Return (x, y) of the center of cell containing provided text 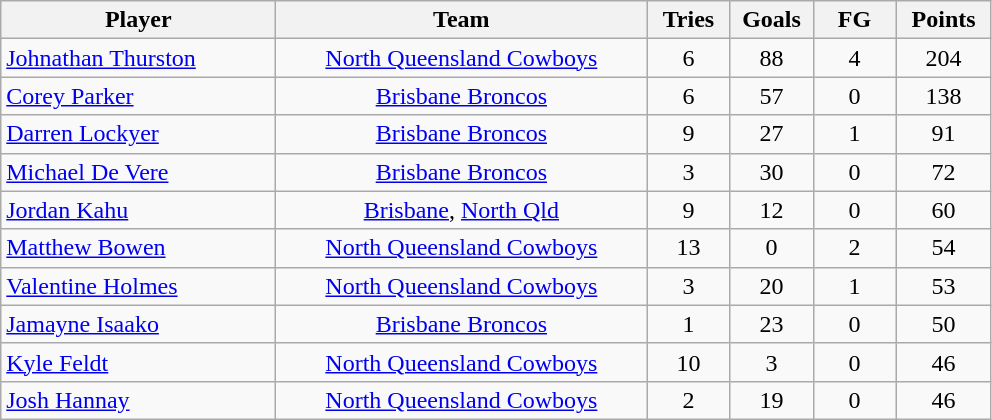
91 (944, 134)
Kyle Feldt (138, 362)
Goals (772, 20)
Points (944, 20)
19 (772, 400)
FG (854, 20)
138 (944, 96)
Brisbane, North Qld (462, 210)
Josh Hannay (138, 400)
4 (854, 58)
13 (688, 248)
Michael De Vere (138, 172)
20 (772, 286)
Tries (688, 20)
204 (944, 58)
Jordan Kahu (138, 210)
30 (772, 172)
72 (944, 172)
60 (944, 210)
Valentine Holmes (138, 286)
50 (944, 324)
Corey Parker (138, 96)
Jamayne Isaako (138, 324)
27 (772, 134)
10 (688, 362)
57 (772, 96)
Player (138, 20)
23 (772, 324)
Darren Lockyer (138, 134)
12 (772, 210)
Matthew Bowen (138, 248)
53 (944, 286)
88 (772, 58)
54 (944, 248)
Johnathan Thurston (138, 58)
Team (462, 20)
